Find where the given text appears and provide that cell's center as [x, y] coordinate. 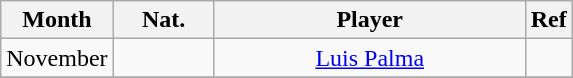
Month [57, 20]
Player [370, 20]
Ref [548, 20]
Nat. [164, 20]
November [57, 58]
Luis Palma [370, 58]
